Return the [x, y] coordinate for the center point of the cell that contains the specified text.  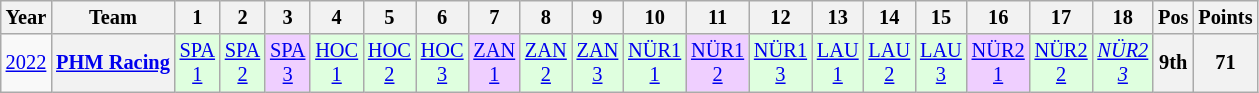
6 [442, 17]
ZAN2 [546, 63]
1 [198, 17]
13 [838, 17]
18 [1122, 17]
HOC2 [390, 63]
NÜR11 [654, 63]
Year [26, 17]
4 [336, 17]
14 [890, 17]
10 [654, 17]
SPA1 [198, 63]
Points [1225, 17]
NÜR23 [1122, 63]
2 [242, 17]
17 [1062, 17]
9th [1173, 63]
NÜR22 [1062, 63]
NÜR21 [998, 63]
LAU1 [838, 63]
5 [390, 17]
ZAN3 [598, 63]
LAU3 [941, 63]
PHM Racing [112, 63]
2022 [26, 63]
Team [112, 17]
7 [494, 17]
NÜR13 [780, 63]
Pos [1173, 17]
15 [941, 17]
SPA3 [288, 63]
3 [288, 17]
NÜR12 [718, 63]
SPA2 [242, 63]
ZAN1 [494, 63]
12 [780, 17]
HOC3 [442, 63]
16 [998, 17]
8 [546, 17]
11 [718, 17]
HOC1 [336, 63]
LAU2 [890, 63]
9 [598, 17]
71 [1225, 63]
